Extract the [X, Y] coordinate from the center of the cell holding the provided text.  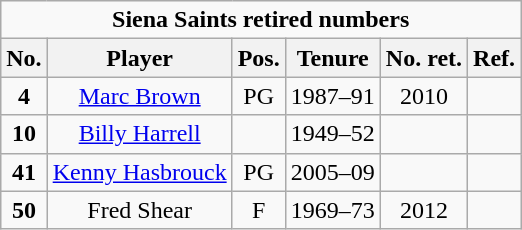
1969–73 [332, 210]
2012 [424, 210]
No. ret. [424, 58]
Kenny Hasbrouck [140, 172]
2005–09 [332, 172]
Ref. [494, 58]
F [258, 210]
Billy Harrell [140, 134]
10 [24, 134]
Player [140, 58]
1987–91 [332, 96]
Marc Brown [140, 96]
No. [24, 58]
Fred Shear [140, 210]
41 [24, 172]
2010 [424, 96]
50 [24, 210]
Tenure [332, 58]
Siena Saints retired numbers [261, 20]
4 [24, 96]
1949–52 [332, 134]
Pos. [258, 58]
